Search for the cell housing the specified text and yield its (x, y) center coordinate. 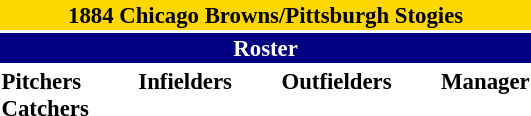
1884 Chicago Browns/Pittsburgh Stogies (266, 15)
Roster (266, 48)
